Return [x, y] of the center of cell containing provided text 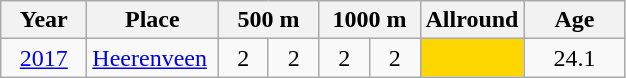
Place [152, 20]
Allround [472, 20]
1000 m [370, 20]
2017 [44, 58]
24.1 [574, 58]
500 m [268, 20]
Year [44, 20]
Age [574, 20]
Heerenveen [152, 58]
